Find where the given text appears and provide that cell's center as (X, Y) coordinate. 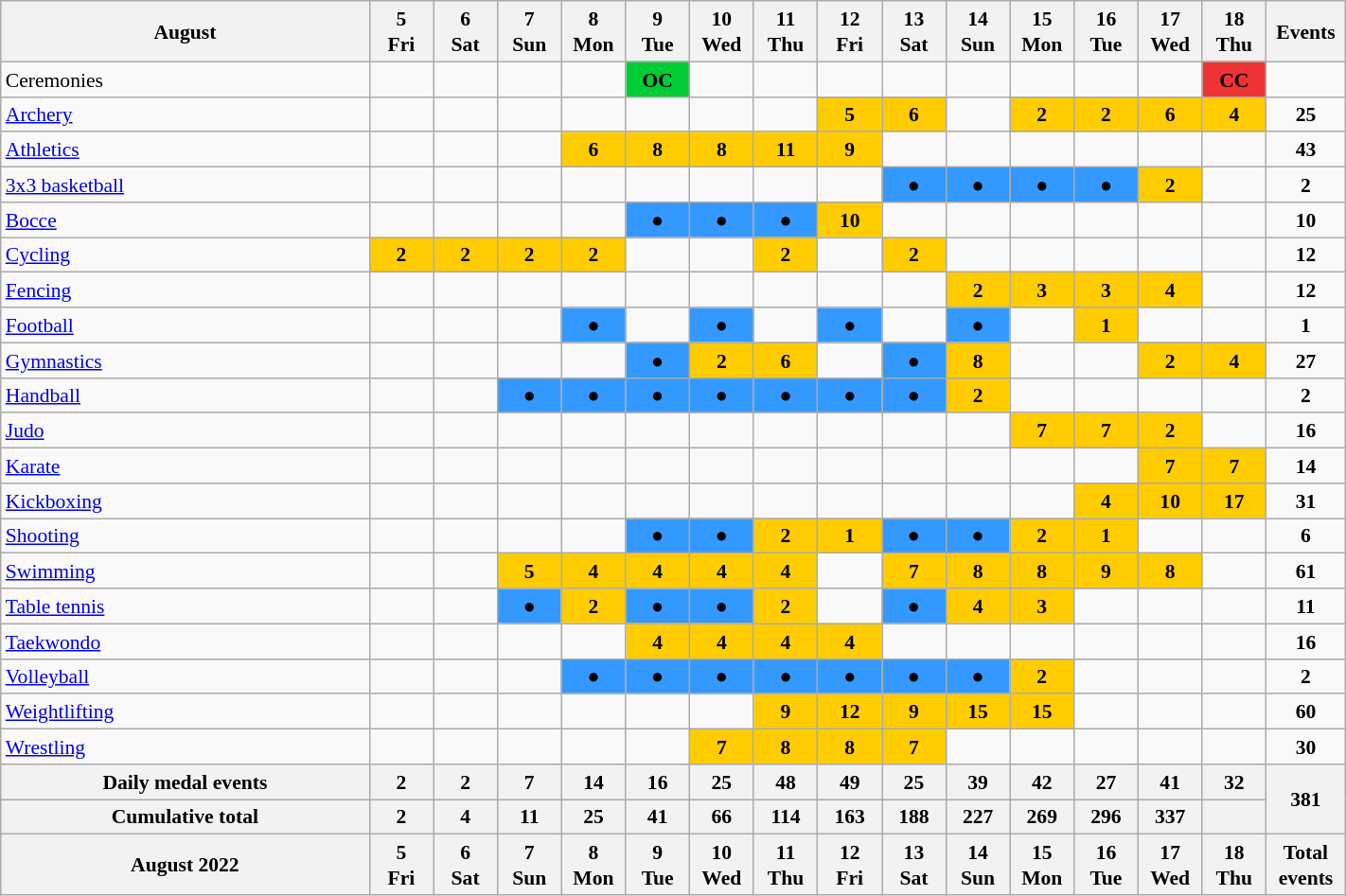
Fencing (186, 290)
43 (1306, 149)
30 (1306, 746)
3x3 basketball (186, 184)
Cycling (186, 254)
163 (850, 816)
Bocce (186, 220)
Wrestling (186, 746)
39 (978, 782)
337 (1170, 816)
OC (658, 79)
31 (1306, 500)
Volleyball (186, 676)
42 (1042, 782)
269 (1042, 816)
32 (1234, 782)
296 (1107, 816)
Gymnastics (186, 360)
188 (914, 816)
Football (186, 325)
Ceremonies (186, 79)
17 (1234, 500)
Total events (1306, 865)
August 2022 (186, 865)
Judo (186, 430)
Events (1306, 31)
Archery (186, 114)
Swimming (186, 571)
227 (978, 816)
381 (1306, 799)
49 (850, 782)
Table tennis (186, 606)
61 (1306, 571)
66 (721, 816)
CC (1234, 79)
August (186, 31)
Taekwondo (186, 641)
114 (786, 816)
Shooting (186, 536)
Handball (186, 395)
Weightlifting (186, 712)
Karate (186, 466)
60 (1306, 712)
Athletics (186, 149)
Daily medal events (186, 782)
48 (786, 782)
Kickboxing (186, 500)
Cumulative total (186, 816)
